Return the [x, y] coordinate for the center point of the cell that contains the specified text.  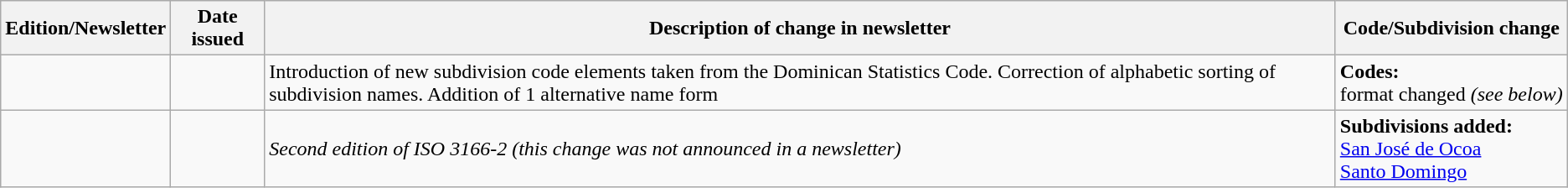
Edition/Newsletter [85, 29]
Code/Subdivision change [1451, 29]
Subdivisions added: San José de Ocoa Santo Domingo [1451, 149]
Codes: format changed (see below) [1451, 82]
Date issued [218, 29]
Second edition of ISO 3166-2 (this change was not announced in a newsletter) [801, 149]
Description of change in newsletter [801, 29]
